For the text-containing cell, return its midpoint in [x, y] coordinate format. 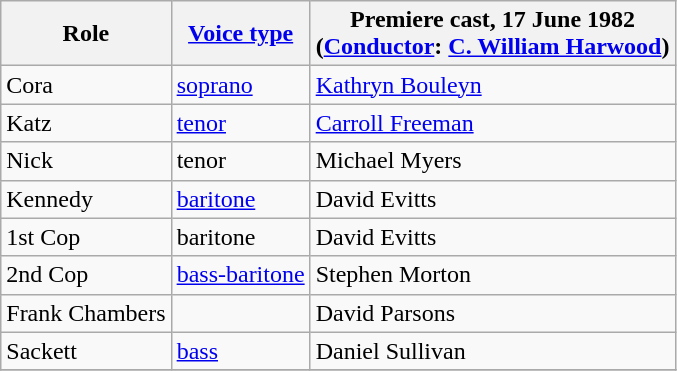
Michael Myers [492, 161]
bass [240, 351]
1st Cop [86, 237]
Daniel Sullivan [492, 351]
Kathryn Bouleyn [492, 85]
Stephen Morton [492, 275]
Nick [86, 161]
Premiere cast, 17 June 1982(Conductor: C. William Harwood) [492, 34]
Frank Chambers [86, 313]
Role [86, 34]
Kennedy [86, 199]
2nd Cop [86, 275]
soprano [240, 85]
Voice type [240, 34]
Cora [86, 85]
Carroll Freeman [492, 123]
Sackett [86, 351]
David Parsons [492, 313]
bass-baritone [240, 275]
Katz [86, 123]
